Detect which cell encompasses the target text, then output its [X, Y] center coordinate. 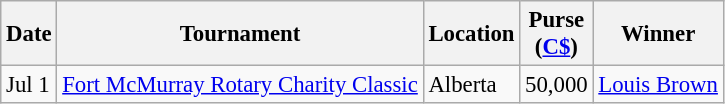
50,000 [556, 85]
Jul 1 [29, 85]
Alberta [472, 85]
Date [29, 34]
Location [472, 34]
Winner [658, 34]
Fort McMurray Rotary Charity Classic [240, 85]
Louis Brown [658, 85]
Tournament [240, 34]
Purse(C$) [556, 34]
